Locate the cell with the specified text and output its (x, y) center coordinate. 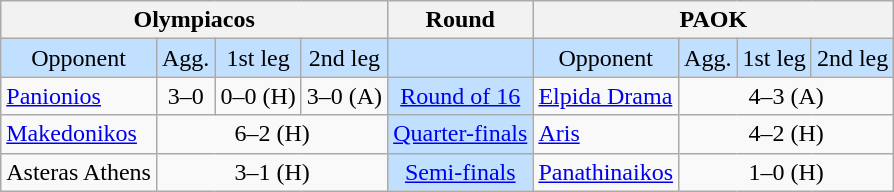
Aris (606, 134)
3–0 (185, 96)
Asteras Athens (79, 172)
Semi-finals (460, 172)
4–2 (H) (786, 134)
Round of 16 (460, 96)
Elpida Drama (606, 96)
3–0 (A) (344, 96)
6–2 (H) (272, 134)
1–0 (H) (786, 172)
Panionios (79, 96)
Round (460, 20)
0–0 (H) (258, 96)
Quarter-finals (460, 134)
Makedonikos (79, 134)
4–3 (A) (786, 96)
Olympiacos (194, 20)
Panathinaikos (606, 172)
PAOK (714, 20)
3–1 (H) (272, 172)
